Search for the cell housing the specified text and yield its [x, y] center coordinate. 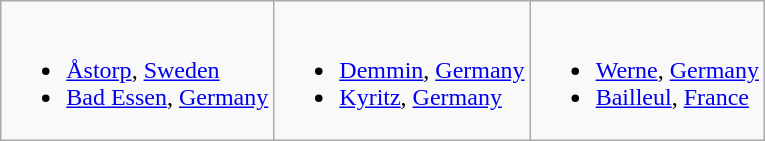
Demmin, Germany Kyritz, Germany [402, 71]
Åstorp, Sweden Bad Essen, Germany [138, 71]
Werne, Germany Bailleul, France [647, 71]
